Capture the cell that displays the provided text and extract its (X, Y) central coordinate. 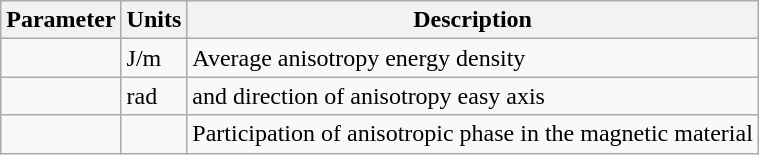
Participation of anisotropic phase in the magnetic material (473, 134)
Units (154, 20)
Parameter (61, 20)
Average anisotropy energy density (473, 58)
J/m (154, 58)
Description (473, 20)
rad (154, 96)
and direction of anisotropy easy axis (473, 96)
